Return (X, Y) of the center of cell containing provided text 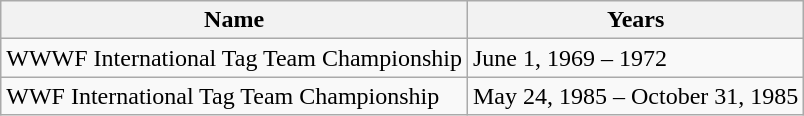
June 1, 1969 – 1972 (635, 58)
May 24, 1985 – October 31, 1985 (635, 96)
WWF International Tag Team Championship (234, 96)
Name (234, 20)
Years (635, 20)
WWWF International Tag Team Championship (234, 58)
